Capture the cell that displays the provided text and extract its (x, y) central coordinate. 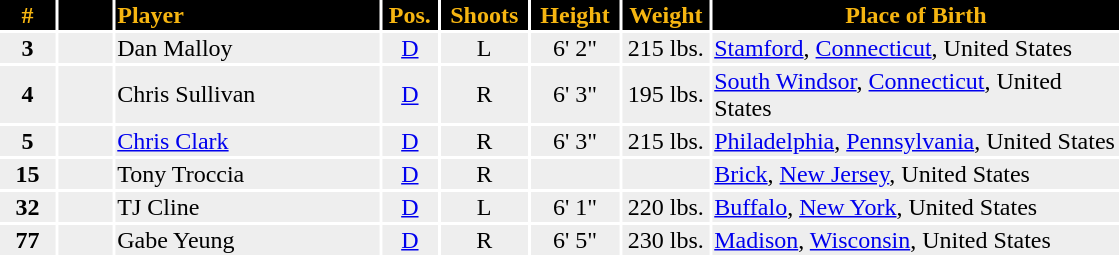
Player (248, 15)
Gabe Yeung (248, 240)
3 (28, 48)
Madison, Wisconsin, United States (916, 240)
Shoots (484, 15)
220 lbs. (666, 207)
Brick, New Jersey, United States (916, 174)
Weight (666, 15)
6' 2" (575, 48)
Tony Troccia (248, 174)
6' 1" (575, 207)
Buffalo, New York, United States (916, 207)
Chris Sullivan (248, 94)
Philadelphia, Pennsylvania, United States (916, 141)
4 (28, 94)
15 (28, 174)
5 (28, 141)
Pos. (410, 15)
230 lbs. (666, 240)
Chris Clark (248, 141)
Stamford, Connecticut, United States (916, 48)
77 (28, 240)
Place of Birth (916, 15)
32 (28, 207)
195 lbs. (666, 94)
Dan Malloy (248, 48)
# (28, 15)
TJ Cline (248, 207)
South Windsor, Connecticut, United States (916, 94)
Height (575, 15)
6' 5" (575, 240)
